Extract the (x, y) coordinate from the center of the cell holding the provided text.  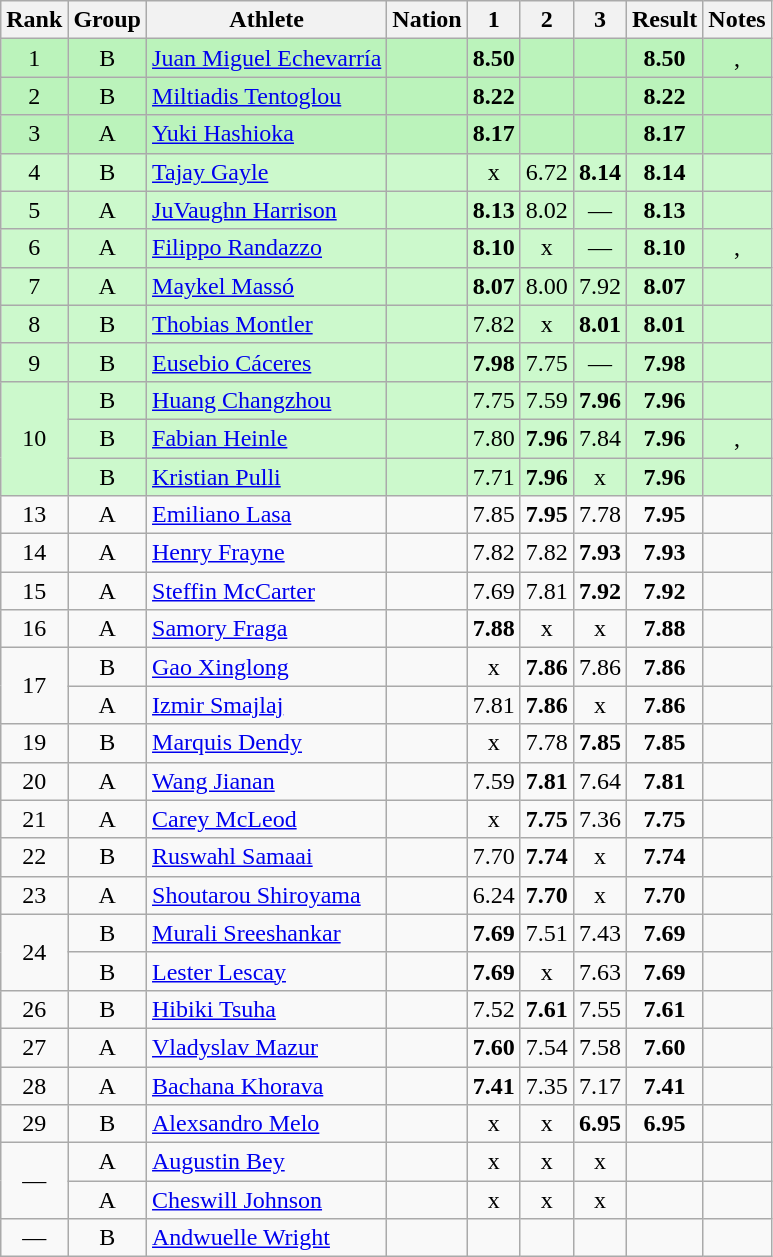
9 (34, 362)
19 (34, 743)
7.54 (546, 1047)
8 (34, 324)
Kristian Pulli (267, 477)
Notes (737, 20)
7.80 (494, 438)
Group (108, 20)
22 (34, 857)
10 (34, 438)
8.02 (546, 210)
Alexsandro Melo (267, 1124)
Nation (427, 20)
Marquis Dendy (267, 743)
Augustin Bey (267, 1162)
JuVaughn Harrison (267, 210)
Athlete (267, 20)
6.72 (546, 172)
7.36 (600, 819)
Gao Xinglong (267, 667)
Thobias Montler (267, 324)
13 (34, 515)
Maykel Massó (267, 286)
7.63 (600, 971)
24 (34, 952)
6 (34, 248)
Huang Changzhou (267, 400)
Steffin McCarter (267, 591)
7.17 (600, 1085)
Filippo Randazzo (267, 248)
Ruswahl Samaai (267, 857)
7.43 (600, 933)
7 (34, 286)
Emiliano Lasa (267, 515)
8.00 (546, 286)
7.64 (600, 781)
27 (34, 1047)
Fabian Heinle (267, 438)
29 (34, 1124)
26 (34, 1009)
Carey McLeod (267, 819)
5 (34, 210)
7.84 (600, 438)
Samory Fraga (267, 629)
Result (664, 20)
7.52 (494, 1009)
Tajay Gayle (267, 172)
Hibiki Tsuha (267, 1009)
20 (34, 781)
Bachana Khorava (267, 1085)
6.24 (494, 895)
21 (34, 819)
28 (34, 1085)
23 (34, 895)
Wang Jianan (267, 781)
4 (34, 172)
Izmir Smajlaj (267, 705)
Rank (34, 20)
Cheswill Johnson (267, 1200)
16 (34, 629)
Shoutarou Shiroyama (267, 895)
17 (34, 686)
Juan Miguel Echevarría (267, 58)
Andwuelle Wright (267, 1238)
7.51 (546, 933)
7.35 (546, 1085)
Henry Frayne (267, 553)
Yuki Hashioka (267, 134)
15 (34, 591)
Eusebio Cáceres (267, 362)
Miltiadis Tentoglou (267, 96)
14 (34, 553)
Lester Lescay (267, 971)
7.71 (494, 477)
7.58 (600, 1047)
7.55 (600, 1009)
Vladyslav Mazur (267, 1047)
Murali Sreeshankar (267, 933)
